Detect which cell encompasses the target text, then output its (x, y) center coordinate. 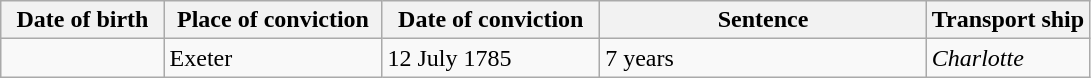
Place of conviction (273, 20)
Charlotte (1008, 58)
Date of birth (82, 20)
Date of conviction (491, 20)
7 years (764, 58)
Sentence (764, 20)
Transport ship (1008, 20)
12 July 1785 (491, 58)
Exeter (273, 58)
